From the cell containing the given text, extract its center point as (X, Y) coordinate. 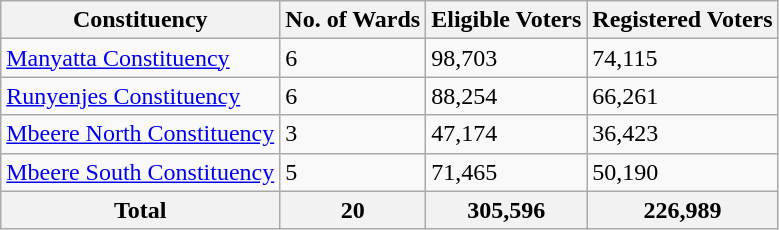
36,423 (682, 134)
47,174 (506, 134)
3 (353, 134)
50,190 (682, 172)
305,596 (506, 210)
71,465 (506, 172)
Runyenjes Constituency (140, 96)
Mbeere South Constituency (140, 172)
Manyatta Constituency (140, 58)
Registered Voters (682, 20)
Constituency (140, 20)
Eligible Voters (506, 20)
20 (353, 210)
98,703 (506, 58)
No. of Wards (353, 20)
66,261 (682, 96)
Mbeere North Constituency (140, 134)
Total (140, 210)
5 (353, 172)
74,115 (682, 58)
88,254 (506, 96)
226,989 (682, 210)
